Identify which cell holds the provided text, then report its [X, Y] central coordinate. 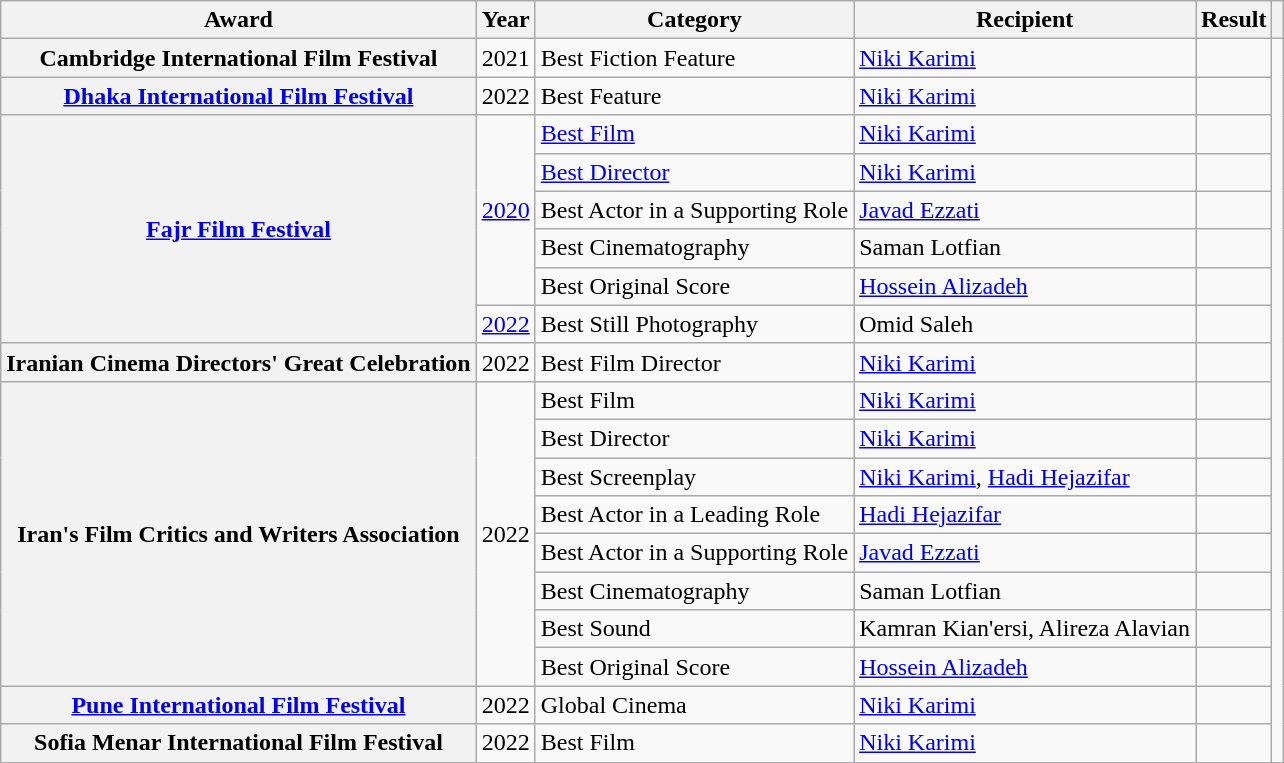
Fajr Film Festival [238, 229]
Best Feature [694, 96]
Dhaka International Film Festival [238, 96]
Kamran Kian'ersi, Alireza Alavian [1025, 629]
Pune International Film Festival [238, 705]
Award [238, 20]
Iran's Film Critics and Writers Association [238, 533]
Best Fiction Feature [694, 58]
Omid Saleh [1025, 324]
Iranian Cinema Directors' Great Celebration [238, 362]
Category [694, 20]
Global Cinema [694, 705]
Best Film Director [694, 362]
2021 [506, 58]
Niki Karimi, Hadi Hejazifar [1025, 477]
Result [1234, 20]
Cambridge International Film Festival [238, 58]
Best Still Photography [694, 324]
Recipient [1025, 20]
Best Sound [694, 629]
Best Screenplay [694, 477]
Best Actor in a Leading Role [694, 515]
Year [506, 20]
2020 [506, 210]
Sofia Menar International Film Festival [238, 743]
Hadi Hejazifar [1025, 515]
